Determine the [X, Y] coordinate at the center of the cell enclosing the given text.  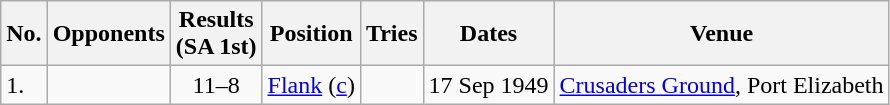
Crusaders Ground, Port Elizabeth [722, 85]
Flank (c) [311, 85]
Results(SA 1st) [216, 34]
1. [24, 85]
Venue [722, 34]
Opponents [108, 34]
No. [24, 34]
Tries [392, 34]
Dates [488, 34]
17 Sep 1949 [488, 85]
11–8 [216, 85]
Position [311, 34]
